Pinpoint the cell where the given text exists, returning its [X, Y] midpoint coordinate. 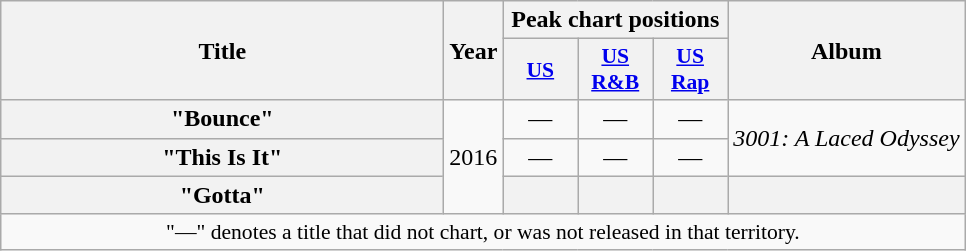
USRap [690, 70]
2016 [474, 157]
Title [222, 50]
USR&B [616, 70]
US [540, 70]
Peak chart positions [616, 20]
"—" denotes a title that did not chart, or was not released in that territory. [483, 232]
3001: A Laced Odyssey [846, 138]
Year [474, 50]
"This Is It" [222, 157]
"Gotta" [222, 195]
"Bounce" [222, 119]
Album [846, 50]
